Extract the [X, Y] coordinate from the center of the cell holding the provided text.  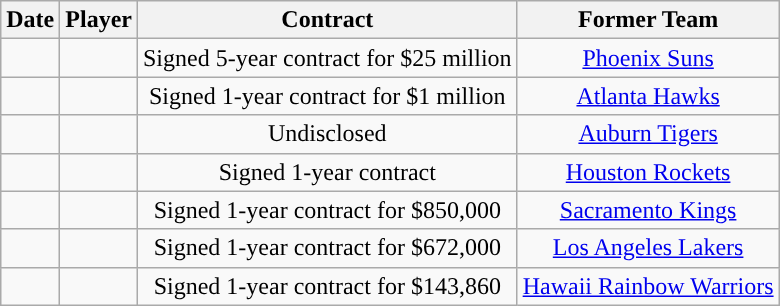
Houston Rockets [648, 172]
Phoenix Suns [648, 58]
Undisclosed [327, 134]
Former Team [648, 20]
Signed 1-year contract for $850,000 [327, 210]
Player [99, 20]
Atlanta Hawks [648, 96]
Signed 1-year contract for $143,860 [327, 286]
Date [30, 20]
Signed 1-year contract for $1 million [327, 96]
Signed 5-year contract for $25 million [327, 58]
Contract [327, 20]
Los Angeles Lakers [648, 248]
Signed 1-year contract for $672,000 [327, 248]
Hawaii Rainbow Warriors [648, 286]
Auburn Tigers [648, 134]
Signed 1-year contract [327, 172]
Sacramento Kings [648, 210]
